Determine the (x, y) coordinate at the center of the cell enclosing the given text.  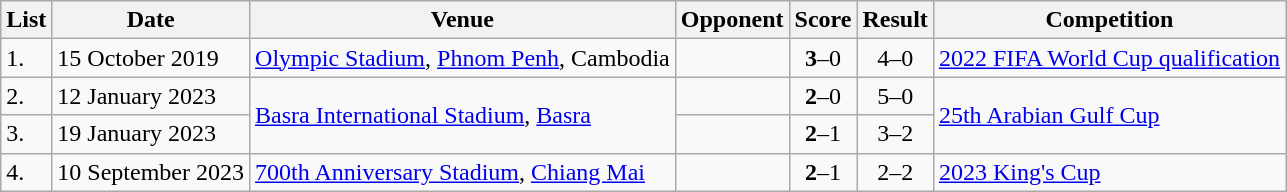
12 January 2023 (151, 96)
3–0 (823, 58)
2022 FIFA World Cup qualification (1109, 58)
Score (823, 20)
3. (26, 134)
3–2 (895, 134)
5–0 (895, 96)
Basra International Stadium, Basra (463, 115)
15 October 2019 (151, 58)
10 September 2023 (151, 172)
25th Arabian Gulf Cup (1109, 115)
2. (26, 96)
List (26, 20)
Opponent (732, 20)
4. (26, 172)
2–0 (823, 96)
700th Anniversary Stadium, Chiang Mai (463, 172)
Venue (463, 20)
19 January 2023 (151, 134)
2023 King's Cup (1109, 172)
Olympic Stadium, Phnom Penh, Cambodia (463, 58)
4–0 (895, 58)
Date (151, 20)
2–2 (895, 172)
Result (895, 20)
Competition (1109, 20)
1. (26, 58)
